Return the (x, y) coordinate for the center point of the cell that contains the specified text.  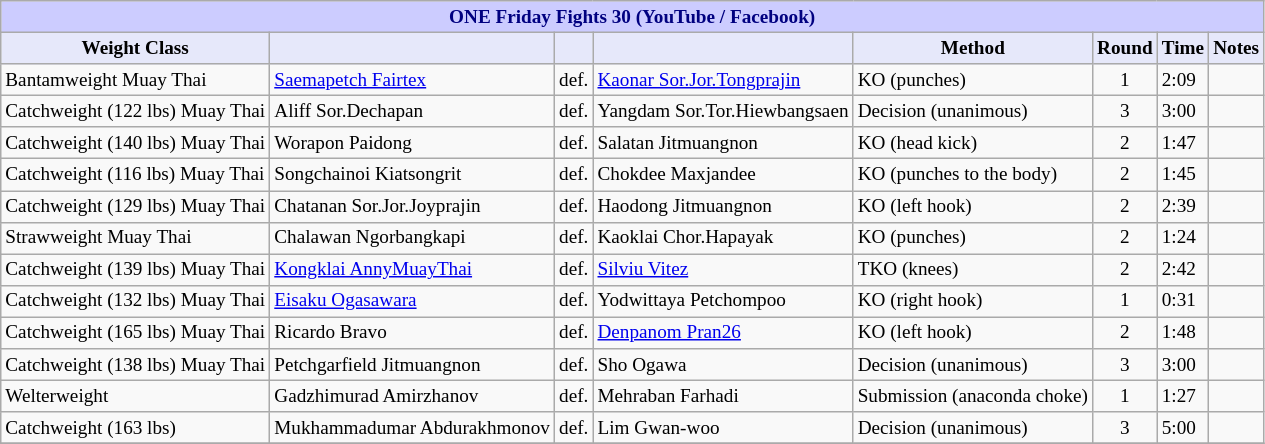
KO (head kick) (972, 143)
Catchweight (140 lbs) Muay Thai (136, 143)
Catchweight (165 lbs) Muay Thai (136, 333)
Method (972, 48)
Catchweight (129 lbs) Muay Thai (136, 206)
Round (1126, 48)
Yangdam Sor.Tor.Hiewbangsaen (723, 111)
1:27 (1182, 396)
2:39 (1182, 206)
0:31 (1182, 301)
Lim Gwan-woo (723, 428)
Ricardo Bravo (412, 333)
Haodong Jitmuangnon (723, 206)
Catchweight (163 lbs) (136, 428)
Kongklai AnnyMuayThai (412, 270)
Welterweight (136, 396)
Time (1182, 48)
Aliff Sor.Dechapan (412, 111)
Petchgarfield Jitmuangnon (412, 365)
Salatan Jitmuangnon (723, 143)
ONE Friday Fights 30 (YouTube / Facebook) (632, 17)
1:24 (1182, 238)
Submission (anaconda choke) (972, 396)
Eisaku Ogasawara (412, 301)
Notes (1236, 48)
Kaoklai Chor.Hapayak (723, 238)
Saemapetch Fairtex (412, 80)
Chalawan Ngorbangkapi (412, 238)
Gadzhimurad Amirzhanov (412, 396)
Catchweight (139 lbs) Muay Thai (136, 270)
1:48 (1182, 333)
TKO (knees) (972, 270)
Chokdee Maxjandee (723, 175)
Kaonar Sor.Jor.Tongprajin (723, 80)
Yodwittaya Petchompoo (723, 301)
KO (punches to the body) (972, 175)
Bantamweight Muay Thai (136, 80)
Catchweight (138 lbs) Muay Thai (136, 365)
Catchweight (132 lbs) Muay Thai (136, 301)
2:09 (1182, 80)
Mehraban Farhadi (723, 396)
5:00 (1182, 428)
2:42 (1182, 270)
KO (right hook) (972, 301)
Catchweight (116 lbs) Muay Thai (136, 175)
Songchainoi Kiatsongrit (412, 175)
1:47 (1182, 143)
Weight Class (136, 48)
Denpanom Pran26 (723, 333)
Chatanan Sor.Jor.Joyprajin (412, 206)
Worapon Paidong (412, 143)
Catchweight (122 lbs) Muay Thai (136, 111)
Mukhammadumar Abdurakhmonov (412, 428)
Silviu Vitez (723, 270)
Sho Ogawa (723, 365)
1:45 (1182, 175)
Strawweight Muay Thai (136, 238)
